Provide the (x, y) coordinate of the cell's center where the given text is located.  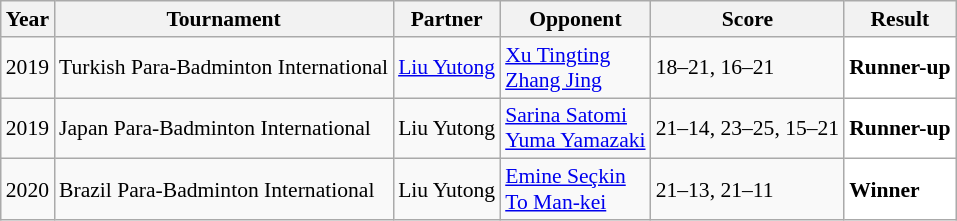
18–21, 16–21 (748, 68)
Xu Tingting Zhang Jing (575, 68)
Emine Seçkin To Man-kei (575, 190)
Japan Para-Badminton International (224, 128)
Winner (900, 190)
Opponent (575, 19)
Turkish Para-Badminton International (224, 68)
Brazil Para-Badminton International (224, 190)
Score (748, 19)
Year (28, 19)
Sarina Satomi Yuma Yamazaki (575, 128)
21–13, 21–11 (748, 190)
Partner (446, 19)
2020 (28, 190)
Tournament (224, 19)
21–14, 23–25, 15–21 (748, 128)
Result (900, 19)
